Capture the cell that displays the provided text and extract its [x, y] central coordinate. 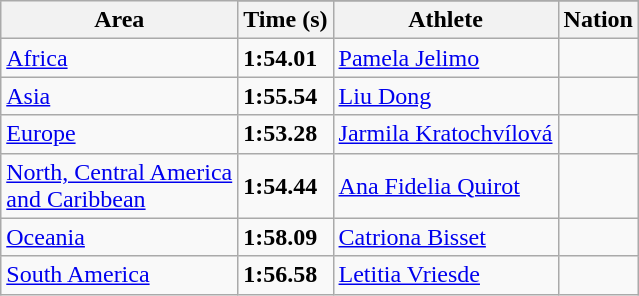
Africa [120, 58]
1:54.44 [286, 186]
North, Central America and Caribbean [120, 186]
Europe [120, 134]
Catriona Bisset [446, 237]
Area [120, 20]
Time (s) [286, 20]
Asia [120, 96]
Pamela Jelimo [446, 58]
Jarmila Kratochvílová [446, 134]
Letitia Vriesde [446, 275]
Athlete [446, 20]
1:55.54 [286, 96]
1:58.09 [286, 237]
Oceania [120, 237]
1:56.58 [286, 275]
Ana Fidelia Quirot [446, 186]
Nation [598, 20]
1:53.28 [286, 134]
South America [120, 275]
1:54.01 [286, 58]
Liu Dong [446, 96]
